Pinpoint the cell where the given text exists, returning its [X, Y] midpoint coordinate. 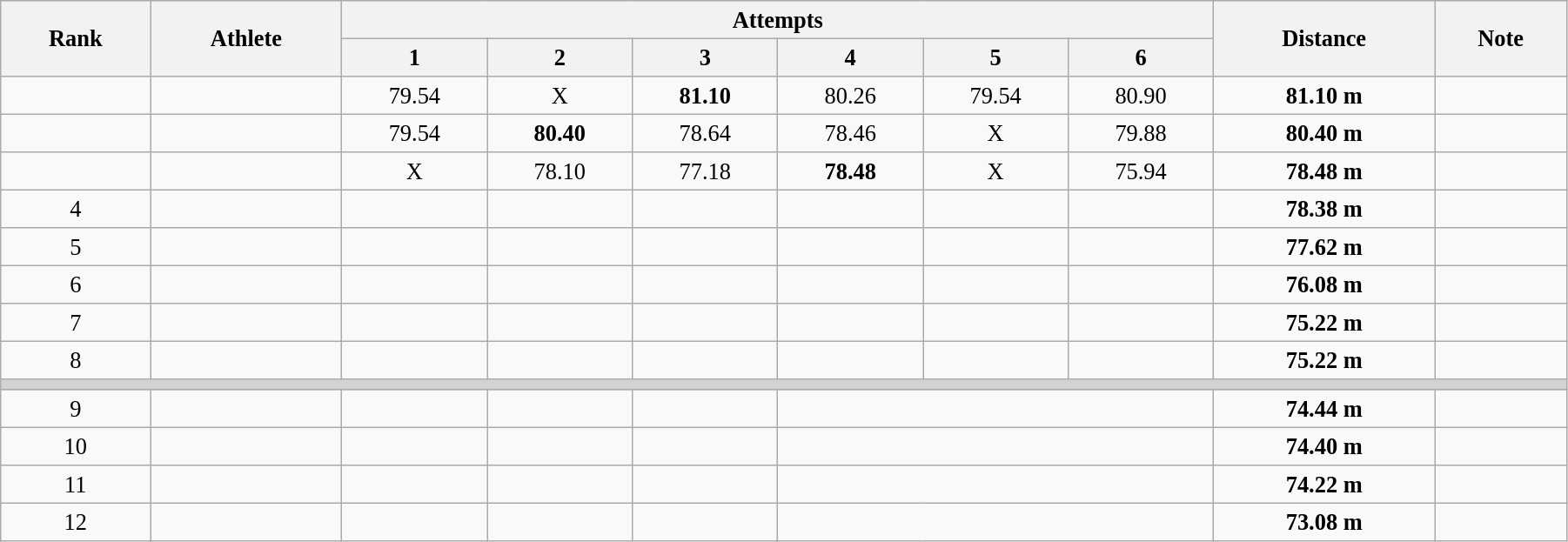
74.44 m [1324, 409]
78.46 [851, 133]
8 [76, 360]
78.48 m [1324, 171]
78.48 [851, 171]
79.88 [1142, 133]
7 [76, 323]
75.94 [1142, 171]
78.10 [560, 171]
80.26 [851, 95]
77.18 [705, 171]
2 [560, 57]
3 [705, 57]
77.62 m [1324, 247]
Note [1501, 38]
80.40 [560, 133]
73.08 m [1324, 522]
Attempts [778, 19]
Rank [76, 38]
9 [76, 409]
1 [414, 57]
78.64 [705, 133]
80.40 m [1324, 133]
11 [76, 485]
80.90 [1142, 95]
10 [76, 446]
74.40 m [1324, 446]
Distance [1324, 38]
81.10 [705, 95]
Athlete [246, 38]
76.08 m [1324, 284]
81.10 m [1324, 95]
78.38 m [1324, 209]
12 [76, 522]
74.22 m [1324, 485]
